Output the [X, Y] coordinate of the center of the cell containing the given text.  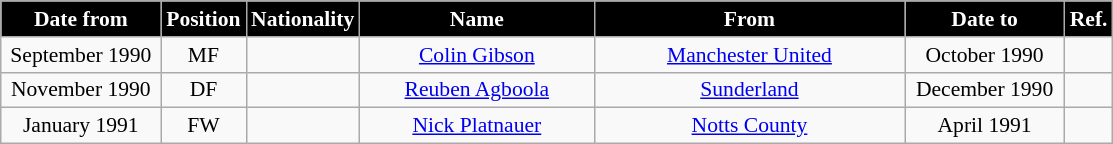
Nationality [302, 19]
Nick Platnauer [476, 126]
January 1991 [81, 126]
October 1990 [985, 55]
September 1990 [81, 55]
From [749, 19]
FW [204, 126]
Reuben Agboola [476, 90]
April 1991 [985, 126]
Position [204, 19]
Sunderland [749, 90]
Date to [985, 19]
Name [476, 19]
Date from [81, 19]
Manchester United [749, 55]
December 1990 [985, 90]
DF [204, 90]
Colin Gibson [476, 55]
Notts County [749, 126]
Ref. [1089, 19]
November 1990 [81, 90]
MF [204, 55]
